Return [X, Y] of the center of cell containing provided text 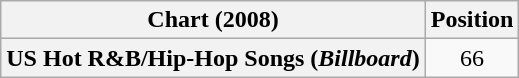
Chart (2008) [213, 20]
US Hot R&B/Hip-Hop Songs (Billboard) [213, 58]
66 [472, 58]
Position [472, 20]
